Extract the (X, Y) coordinate from the center of the cell holding the provided text.  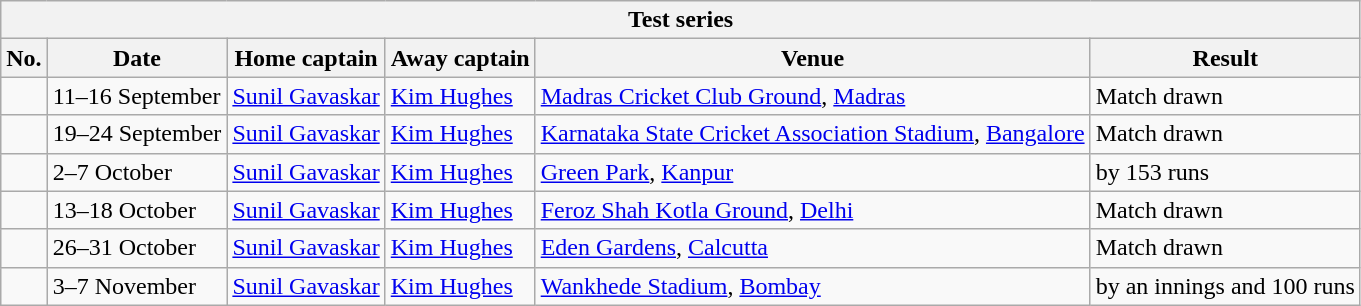
Feroz Shah Kotla Ground, Delhi (812, 210)
Wankhede Stadium, Bombay (812, 286)
Karnataka State Cricket Association Stadium, Bangalore (812, 134)
Venue (812, 58)
Madras Cricket Club Ground, Madras (812, 96)
No. (24, 58)
3–7 November (137, 286)
Home captain (306, 58)
2–7 October (137, 172)
Result (1225, 58)
Date (137, 58)
Test series (681, 20)
11–16 September (137, 96)
Green Park, Kanpur (812, 172)
Away captain (460, 58)
by 153 runs (1225, 172)
by an innings and 100 runs (1225, 286)
Eden Gardens, Calcutta (812, 248)
13–18 October (137, 210)
26–31 October (137, 248)
19–24 September (137, 134)
